Detect which cell encompasses the target text, then output its (x, y) center coordinate. 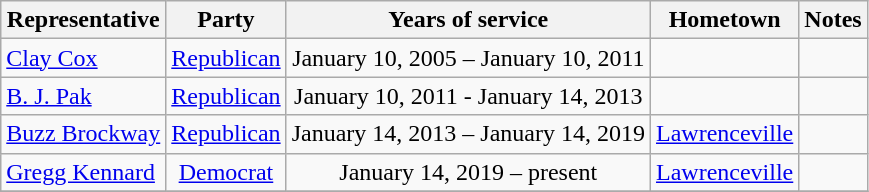
Years of service (468, 20)
B. J. Pak (84, 96)
Party (226, 20)
Hometown (724, 20)
January 10, 2005 – January 10, 2011 (468, 58)
Gregg Kennard (84, 172)
Democrat (226, 172)
Clay Cox (84, 58)
Notes (833, 20)
January 14, 2013 – January 14, 2019 (468, 134)
Buzz Brockway (84, 134)
January 14, 2019 – present (468, 172)
January 10, 2011 - January 14, 2013 (468, 96)
Representative (84, 20)
